Detect which cell encompasses the target text, then output its [X, Y] center coordinate. 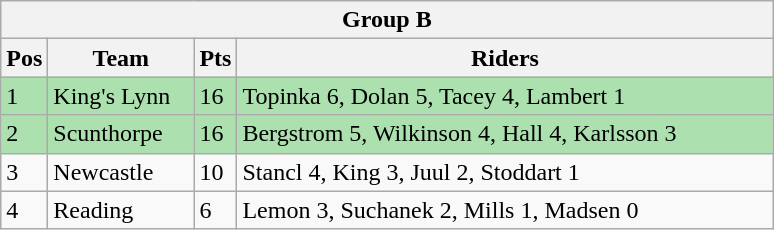
Pts [216, 58]
2 [24, 134]
King's Lynn [121, 96]
3 [24, 172]
6 [216, 210]
Bergstrom 5, Wilkinson 4, Hall 4, Karlsson 3 [505, 134]
10 [216, 172]
1 [24, 96]
Team [121, 58]
Reading [121, 210]
Newcastle [121, 172]
4 [24, 210]
Pos [24, 58]
Stancl 4, King 3, Juul 2, Stoddart 1 [505, 172]
Group B [387, 20]
Topinka 6, Dolan 5, Tacey 4, Lambert 1 [505, 96]
Riders [505, 58]
Lemon 3, Suchanek 2, Mills 1, Madsen 0 [505, 210]
Scunthorpe [121, 134]
